Output the [X, Y] coordinate of the center of the cell containing the given text.  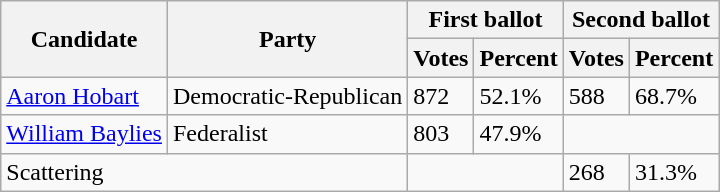
52.1% [518, 96]
William Baylies [84, 134]
588 [596, 96]
31.3% [674, 172]
Second ballot [640, 20]
Federalist [287, 134]
268 [596, 172]
803 [441, 134]
Party [287, 39]
47.9% [518, 134]
Candidate [84, 39]
Democratic-Republican [287, 96]
Aaron Hobart [84, 96]
68.7% [674, 96]
872 [441, 96]
First ballot [486, 20]
Scattering [204, 172]
